Return [X, Y] of the center of cell containing provided text 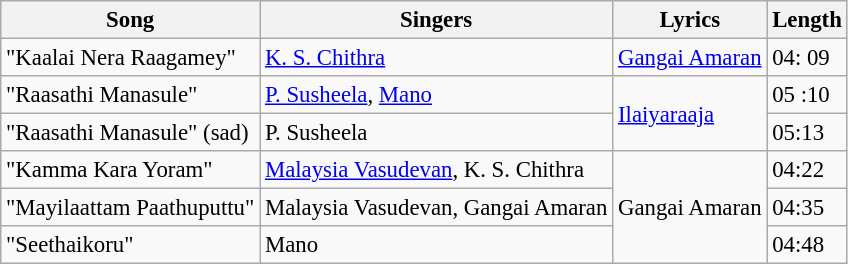
04:48 [807, 245]
04: 09 [807, 58]
04:35 [807, 208]
Ilaiyaraaja [690, 114]
04:22 [807, 170]
"Raasathi Manasule" [130, 95]
Malaysia Vasudevan, Gangai Amaran [436, 208]
Length [807, 20]
"Kaalai Nera Raagamey" [130, 58]
"Seethaikoru" [130, 245]
05 :10 [807, 95]
P. Susheela [436, 133]
05:13 [807, 133]
K. S. Chithra [436, 58]
Song [130, 20]
Malaysia Vasudevan, K. S. Chithra [436, 170]
"Kamma Kara Yoram" [130, 170]
"Raasathi Manasule" (sad) [130, 133]
P. Susheela, Mano [436, 95]
Mano [436, 245]
Lyrics [690, 20]
"Mayilaattam Paathuputtu" [130, 208]
Singers [436, 20]
